Locate the cell with the specified text and output its (X, Y) center coordinate. 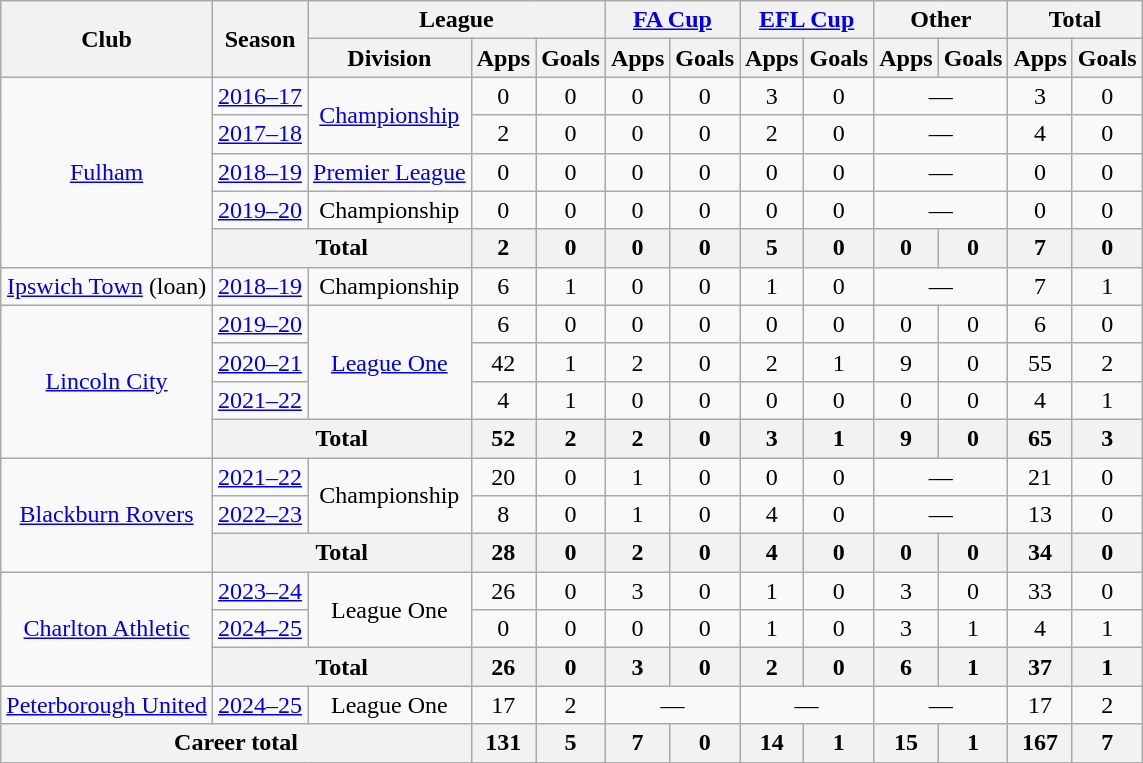
13 (1040, 515)
15 (906, 743)
28 (503, 553)
Charlton Athletic (107, 629)
Ipswich Town (loan) (107, 286)
2020–21 (260, 362)
Lincoln City (107, 381)
167 (1040, 743)
EFL Cup (807, 20)
League (457, 20)
52 (503, 438)
FA Cup (672, 20)
Career total (236, 743)
Season (260, 39)
37 (1040, 667)
Peterborough United (107, 705)
Division (390, 58)
14 (772, 743)
8 (503, 515)
2022–23 (260, 515)
Premier League (390, 172)
Blackburn Rovers (107, 515)
2016–17 (260, 96)
65 (1040, 438)
55 (1040, 362)
42 (503, 362)
Club (107, 39)
Other (941, 20)
2023–24 (260, 591)
Fulham (107, 172)
2017–18 (260, 134)
21 (1040, 477)
33 (1040, 591)
20 (503, 477)
34 (1040, 553)
131 (503, 743)
